Output the [x, y] coordinate of the center of the cell containing the given text.  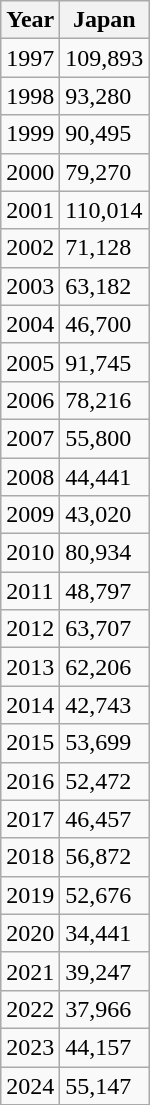
2016 [30, 781]
56,872 [104, 857]
2004 [30, 324]
Year [30, 20]
2001 [30, 210]
62,206 [104, 667]
46,700 [104, 324]
Japan [104, 20]
2019 [30, 895]
90,495 [104, 134]
55,147 [104, 1085]
42,743 [104, 705]
2009 [30, 515]
48,797 [104, 591]
1997 [30, 58]
2022 [30, 1009]
2003 [30, 286]
63,182 [104, 286]
2017 [30, 819]
2013 [30, 667]
2011 [30, 591]
1999 [30, 134]
55,800 [104, 438]
80,934 [104, 553]
46,457 [104, 819]
2018 [30, 857]
2008 [30, 477]
2020 [30, 933]
2014 [30, 705]
2002 [30, 248]
79,270 [104, 172]
44,441 [104, 477]
53,699 [104, 743]
39,247 [104, 971]
2015 [30, 743]
78,216 [104, 400]
52,676 [104, 895]
52,472 [104, 781]
2024 [30, 1085]
71,128 [104, 248]
93,280 [104, 96]
91,745 [104, 362]
2007 [30, 438]
44,157 [104, 1047]
110,014 [104, 210]
2000 [30, 172]
34,441 [104, 933]
37,966 [104, 1009]
2010 [30, 553]
43,020 [104, 515]
1998 [30, 96]
109,893 [104, 58]
2005 [30, 362]
63,707 [104, 629]
2012 [30, 629]
2006 [30, 400]
2023 [30, 1047]
2021 [30, 971]
